Extract the (X, Y) coordinate from the center of the cell holding the provided text.  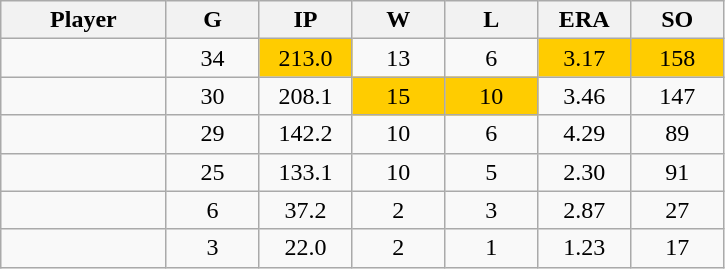
15 (398, 96)
208.1 (306, 96)
ERA (584, 20)
91 (678, 172)
3.17 (584, 58)
158 (678, 58)
1 (492, 248)
2.87 (584, 210)
27 (678, 210)
147 (678, 96)
1.23 (584, 248)
142.2 (306, 134)
25 (212, 172)
L (492, 20)
89 (678, 134)
Player (84, 20)
13 (398, 58)
133.1 (306, 172)
22.0 (306, 248)
W (398, 20)
4.29 (584, 134)
SO (678, 20)
G (212, 20)
2.30 (584, 172)
34 (212, 58)
213.0 (306, 58)
3.46 (584, 96)
29 (212, 134)
5 (492, 172)
IP (306, 20)
37.2 (306, 210)
30 (212, 96)
17 (678, 248)
